Find where the given text appears and provide that cell's center as [X, Y] coordinate. 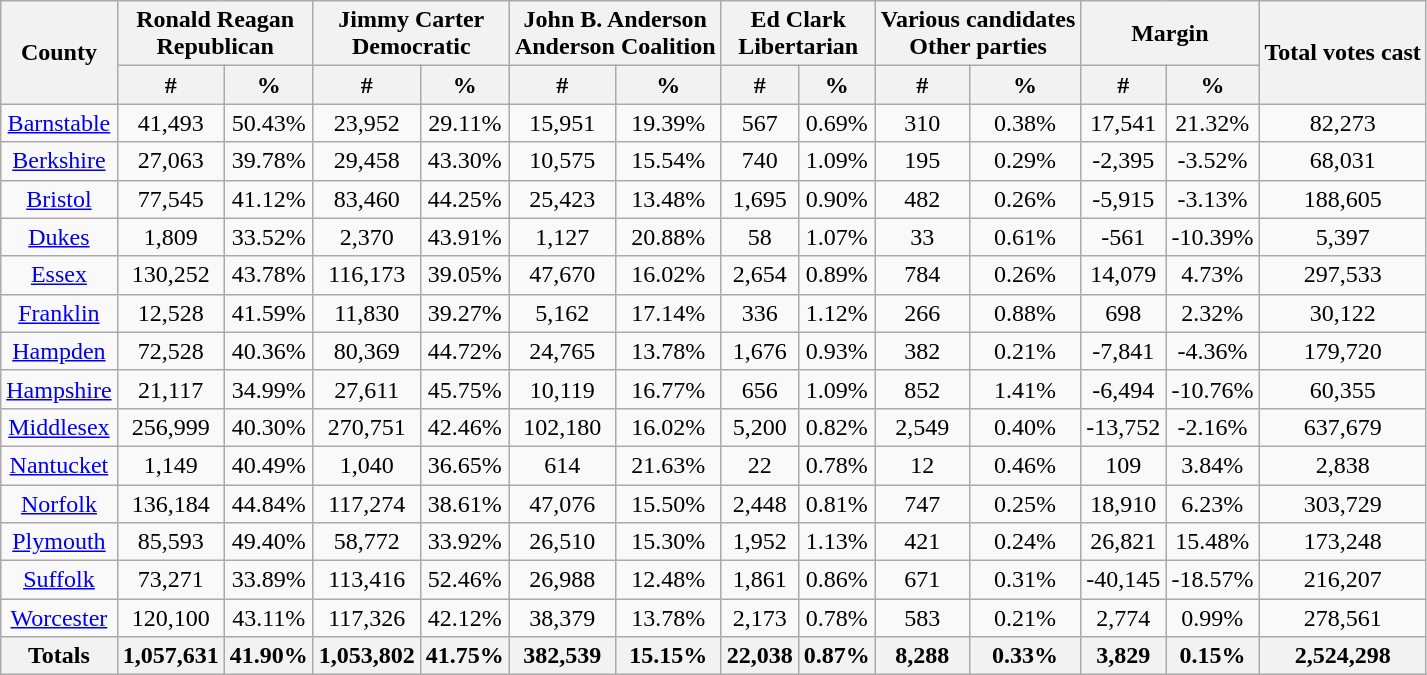
2,448 [760, 503]
68,031 [1343, 161]
2,370 [366, 237]
2,173 [760, 618]
-7,841 [1124, 351]
567 [760, 123]
3.84% [1212, 465]
Ronald ReaganRepublican [215, 34]
Jimmy CarterDemocratic [411, 34]
44.25% [464, 199]
16.77% [668, 389]
1,861 [760, 580]
Totals [59, 656]
Various candidatesOther parties [978, 34]
102,180 [562, 427]
43.78% [268, 275]
2,654 [760, 275]
270,751 [366, 427]
33.89% [268, 580]
1,809 [170, 237]
Nantucket [59, 465]
83,460 [366, 199]
Dukes [59, 237]
42.12% [464, 618]
0.25% [1024, 503]
0.40% [1024, 427]
1,952 [760, 542]
27,063 [170, 161]
2,524,298 [1343, 656]
0.33% [1024, 656]
26,988 [562, 580]
1,053,802 [366, 656]
-4.36% [1212, 351]
15.50% [668, 503]
0.29% [1024, 161]
2,549 [922, 427]
-5,915 [1124, 199]
173,248 [1343, 542]
22 [760, 465]
266 [922, 313]
195 [922, 161]
740 [760, 161]
23,952 [366, 123]
19.39% [668, 123]
John B. AndersonAnderson Coalition [615, 34]
77,545 [170, 199]
Ed ClarkLibertarian [798, 34]
0.88% [1024, 313]
14,079 [1124, 275]
117,326 [366, 618]
0.15% [1212, 656]
278,561 [1343, 618]
0.87% [836, 656]
5,162 [562, 313]
Essex [59, 275]
109 [1124, 465]
0.38% [1024, 123]
27,611 [366, 389]
Barnstable [59, 123]
80,369 [366, 351]
2,774 [1124, 618]
17,541 [1124, 123]
10,575 [562, 161]
852 [922, 389]
33.92% [464, 542]
-18.57% [1212, 580]
33 [922, 237]
39.05% [464, 275]
-3.52% [1212, 161]
303,729 [1343, 503]
0.31% [1024, 580]
2.32% [1212, 313]
0.86% [836, 580]
120,100 [170, 618]
8,288 [922, 656]
County [59, 52]
38,379 [562, 618]
43.91% [464, 237]
117,274 [366, 503]
614 [562, 465]
15.30% [668, 542]
41,493 [170, 123]
24,765 [562, 351]
2,838 [1343, 465]
43.11% [268, 618]
0.69% [836, 123]
336 [760, 313]
Norfolk [59, 503]
30,122 [1343, 313]
38.61% [464, 503]
-561 [1124, 237]
18,910 [1124, 503]
4.73% [1212, 275]
-2,395 [1124, 161]
Suffolk [59, 580]
15.48% [1212, 542]
130,252 [170, 275]
41.59% [268, 313]
297,533 [1343, 275]
39.78% [268, 161]
116,173 [366, 275]
44.72% [464, 351]
10,119 [562, 389]
583 [922, 618]
0.93% [836, 351]
-10.39% [1212, 237]
1,149 [170, 465]
179,720 [1343, 351]
5,397 [1343, 237]
382 [922, 351]
47,670 [562, 275]
58 [760, 237]
637,679 [1343, 427]
Franklin [59, 313]
-6,494 [1124, 389]
43.30% [464, 161]
26,821 [1124, 542]
0.61% [1024, 237]
Worcester [59, 618]
-2.16% [1212, 427]
0.89% [836, 275]
382,539 [562, 656]
421 [922, 542]
85,593 [170, 542]
-3.13% [1212, 199]
1,676 [760, 351]
136,184 [170, 503]
40.36% [268, 351]
Plymouth [59, 542]
784 [922, 275]
21.63% [668, 465]
41.90% [268, 656]
Bristol [59, 199]
3,829 [1124, 656]
52.46% [464, 580]
5,200 [760, 427]
0.82% [836, 427]
41.75% [464, 656]
25,423 [562, 199]
45.75% [464, 389]
12 [922, 465]
15.15% [668, 656]
698 [1124, 313]
216,207 [1343, 580]
13.48% [668, 199]
188,605 [1343, 199]
17.14% [668, 313]
-10.76% [1212, 389]
747 [922, 503]
1.07% [836, 237]
0.24% [1024, 542]
0.81% [836, 503]
44.84% [268, 503]
15,951 [562, 123]
1,040 [366, 465]
33.52% [268, 237]
1.41% [1024, 389]
1.12% [836, 313]
41.12% [268, 199]
34.99% [268, 389]
-13,752 [1124, 427]
Total votes cast [1343, 52]
60,355 [1343, 389]
40.49% [268, 465]
482 [922, 199]
29,458 [366, 161]
12,528 [170, 313]
671 [922, 580]
72,528 [170, 351]
40.30% [268, 427]
21.32% [1212, 123]
42.46% [464, 427]
73,271 [170, 580]
20.88% [668, 237]
39.27% [464, 313]
Berkshire [59, 161]
Margin [1170, 34]
0.46% [1024, 465]
58,772 [366, 542]
1,127 [562, 237]
49.40% [268, 542]
113,416 [366, 580]
Hampshire [59, 389]
36.65% [464, 465]
21,117 [170, 389]
256,999 [170, 427]
0.99% [1212, 618]
1.13% [836, 542]
47,076 [562, 503]
15.54% [668, 161]
50.43% [268, 123]
12.48% [668, 580]
82,273 [1343, 123]
1,057,631 [170, 656]
0.90% [836, 199]
Hampden [59, 351]
1,695 [760, 199]
11,830 [366, 313]
26,510 [562, 542]
29.11% [464, 123]
6.23% [1212, 503]
22,038 [760, 656]
-40,145 [1124, 580]
656 [760, 389]
Middlesex [59, 427]
310 [922, 123]
